Detect which cell encompasses the target text, then output its (X, Y) center coordinate. 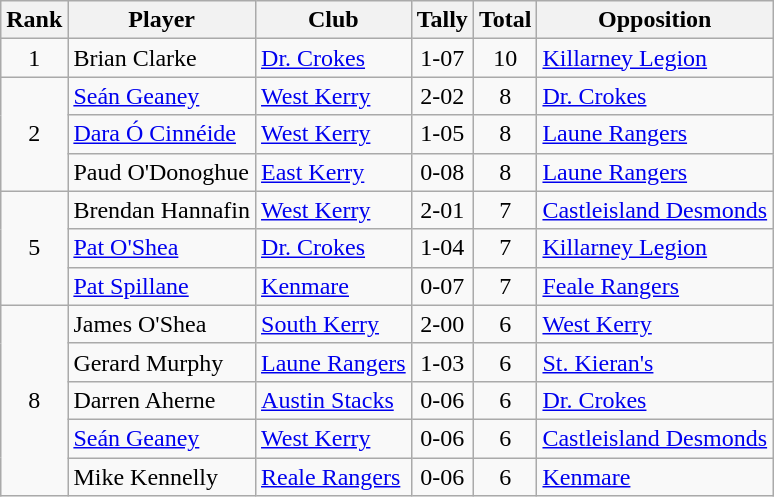
Pat O'Shea (162, 248)
Reale Rangers (334, 477)
Tally (442, 20)
Darren Aherne (162, 400)
2 (34, 134)
Player (162, 20)
South Kerry (334, 324)
Feale Rangers (655, 286)
Rank (34, 20)
1-05 (442, 134)
Austin Stacks (334, 400)
Gerard Murphy (162, 362)
0-08 (442, 172)
10 (505, 58)
2-02 (442, 96)
1-03 (442, 362)
Paud O'Donoghue (162, 172)
Dara Ó Cinnéide (162, 134)
2-01 (442, 210)
Club (334, 20)
Pat Spillane (162, 286)
2-00 (442, 324)
0-07 (442, 286)
5 (34, 248)
St. Kieran's (655, 362)
Brian Clarke (162, 58)
Brendan Hannafin (162, 210)
1-07 (442, 58)
1-04 (442, 248)
James O'Shea (162, 324)
Total (505, 20)
Mike Kennelly (162, 477)
1 (34, 58)
Opposition (655, 20)
East Kerry (334, 172)
